Identify which cell holds the provided text, then report its [x, y] central coordinate. 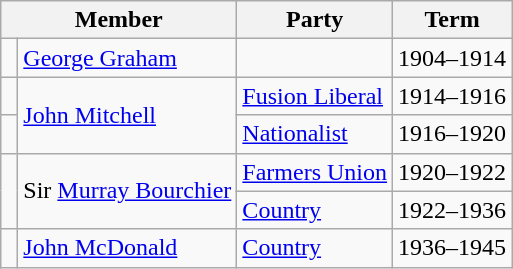
Farmers Union [315, 172]
1920–1922 [452, 172]
John Mitchell [128, 115]
John McDonald [128, 248]
1922–1936 [452, 210]
Sir Murray Bourchier [128, 191]
Term [452, 20]
1916–1920 [452, 134]
1914–1916 [452, 96]
Member [119, 20]
George Graham [128, 58]
Party [315, 20]
1904–1914 [452, 58]
Nationalist [315, 134]
1936–1945 [452, 248]
Fusion Liberal [315, 96]
